Determine the (x, y) coordinate at the center of the cell enclosing the given text.  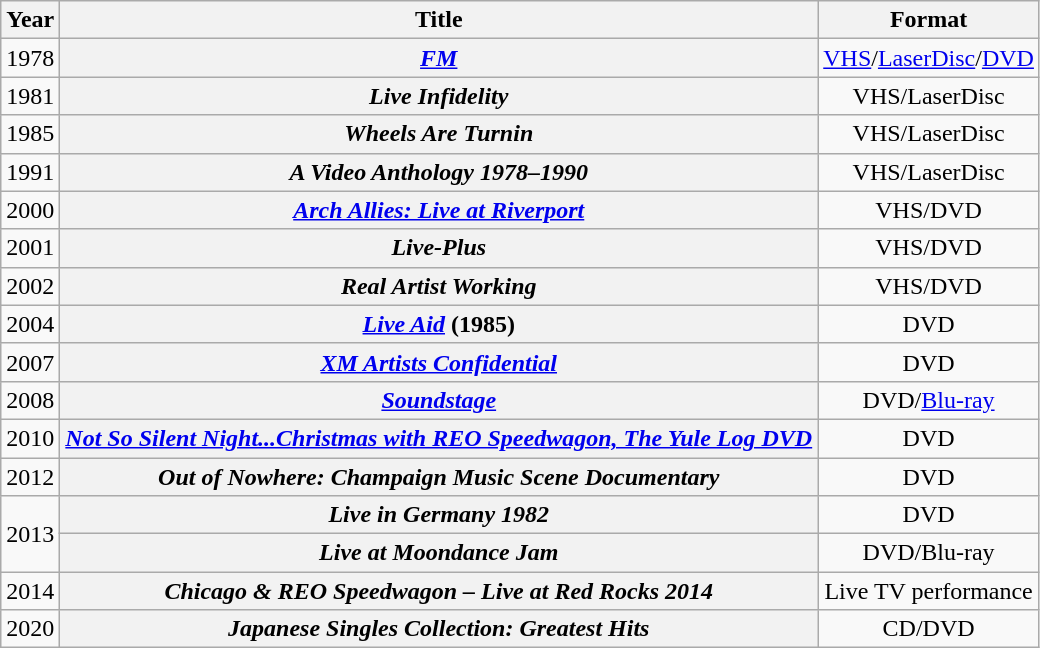
2013 (30, 534)
Japanese Singles Collection: Greatest Hits (439, 629)
Arch Allies: Live at Riverport (439, 210)
Live Infidelity (439, 96)
Chicago & REO Speedwagon – Live at Red Rocks 2014 (439, 591)
Soundstage (439, 400)
2004 (30, 324)
XM Artists Confidential (439, 362)
2014 (30, 591)
Not So Silent Night...Christmas with REO Speedwagon, The Yule Log DVD (439, 438)
Live at Moondance Jam (439, 553)
2000 (30, 210)
Live Aid (1985) (439, 324)
Year (30, 20)
Title (439, 20)
1991 (30, 172)
Real Artist Working (439, 286)
2012 (30, 477)
Out of Nowhere: Champaign Music Scene Documentary (439, 477)
1981 (30, 96)
1978 (30, 58)
Live in Germany 1982 (439, 515)
2002 (30, 286)
2008 (30, 400)
1985 (30, 134)
CD/DVD (929, 629)
Live TV performance (929, 591)
2001 (30, 248)
FM (439, 58)
2010 (30, 438)
Format (929, 20)
2007 (30, 362)
Live-Plus (439, 248)
Wheels Are Turnin (439, 134)
VHS/LaserDisc/DVD (929, 58)
A Video Anthology 1978–1990 (439, 172)
2020 (30, 629)
